Identify which cell holds the provided text, then report its [x, y] central coordinate. 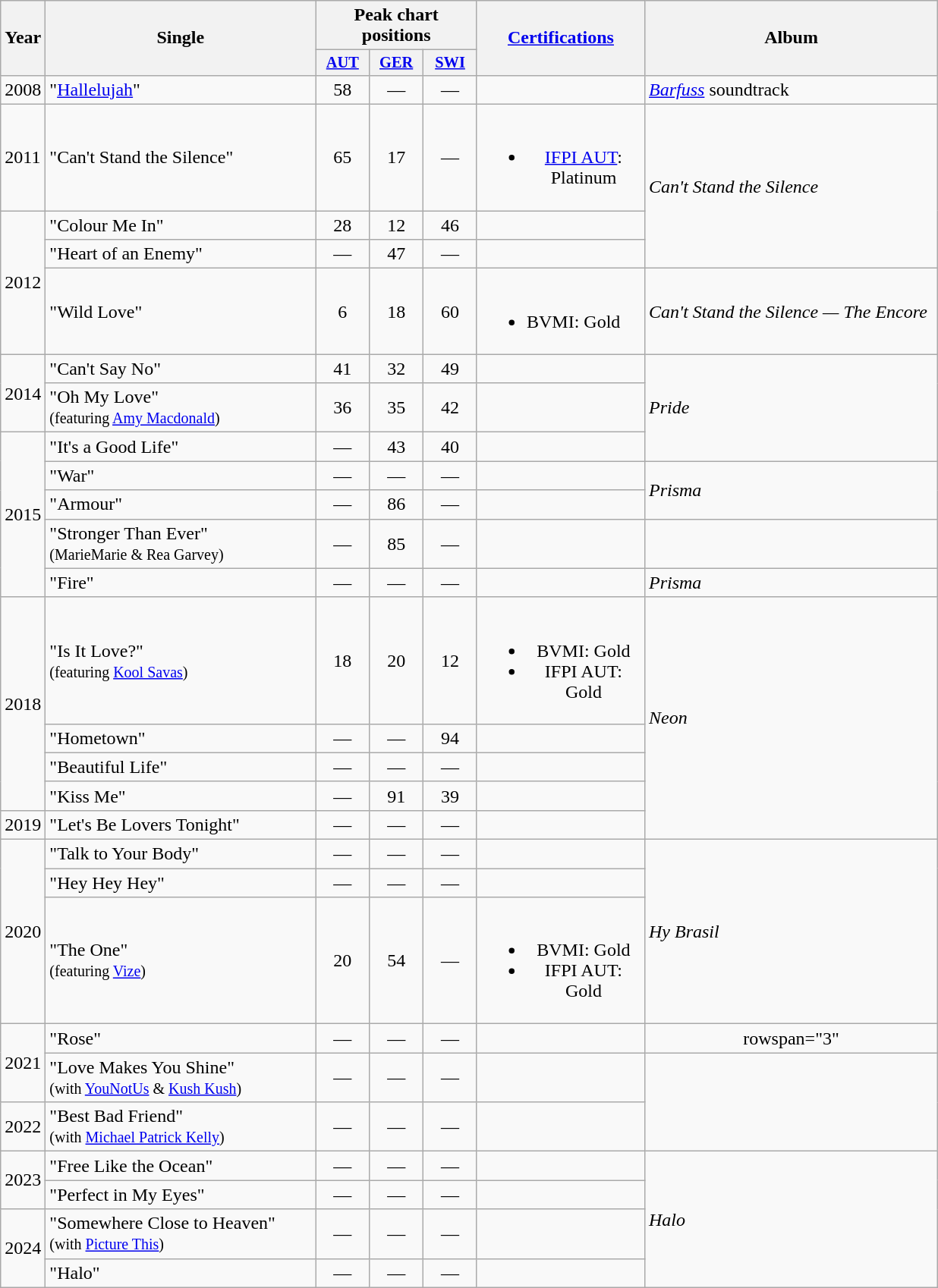
"Heart of an Enemy" [181, 254]
"Can't Say No" [181, 369]
"The One" (featuring Vize) [181, 960]
"Somewhere Close to Heaven"(with Picture This) [181, 1233]
42 [451, 408]
"Free Like the Ocean" [181, 1166]
Year [23, 38]
"War" [181, 476]
"Colour Me In" [181, 225]
36 [343, 408]
Album [791, 38]
2019 [23, 825]
49 [451, 369]
"Let's Be Lovers Tonight" [181, 825]
2023 [23, 1180]
Halo [791, 1220]
"Oh My Love" (featuring Amy Macdonald) [181, 408]
"Rose" [181, 1038]
"Stronger Than Ever" (MarieMarie & Rea Garvey) [181, 543]
58 [343, 90]
Single [181, 38]
Certifications [560, 38]
"Hometown" [181, 738]
"Talk to Your Body" [181, 854]
41 [343, 369]
"Love Makes You Shine" (with YouNotUs & Kush Kush) [181, 1077]
"Wild Love" [181, 311]
2022 [23, 1127]
"Hallelujah" [181, 90]
rowspan="3" [791, 1038]
39 [451, 796]
2018 [23, 704]
"Beautiful Life" [181, 767]
Hy Brasil [791, 931]
"It's a Good Life" [181, 447]
54 [396, 960]
"Armour" [181, 504]
2020 [23, 931]
AUT [343, 63]
2014 [23, 393]
Pride [791, 408]
2021 [23, 1063]
2012 [23, 282]
BVMI: Gold [560, 311]
6 [343, 311]
IFPI AUT: Platinum [560, 158]
"Perfect in My Eyes" [181, 1195]
40 [451, 447]
60 [451, 311]
GER [396, 63]
2008 [23, 90]
2015 [23, 514]
17 [396, 158]
2011 [23, 158]
Barfuss soundtrack [791, 90]
32 [396, 369]
Neon [791, 718]
"Kiss Me" [181, 796]
2024 [23, 1249]
94 [451, 738]
85 [396, 543]
Can't Stand the Silence [791, 187]
"Is It Love?" (featuring Kool Savas) [181, 660]
28 [343, 225]
65 [343, 158]
"Halo" [181, 1273]
Peak chart positions [396, 26]
35 [396, 408]
"Best Bad Friend" (with Michael Patrick Kelly) [181, 1127]
46 [451, 225]
91 [396, 796]
"Can't Stand the Silence" [181, 158]
SWI [451, 63]
"Hey Hey Hey" [181, 883]
Can't Stand the Silence — The Encore [791, 311]
47 [396, 254]
43 [396, 447]
"Fire" [181, 583]
86 [396, 504]
